Output the (X, Y) coordinate of the center of the cell containing the given text.  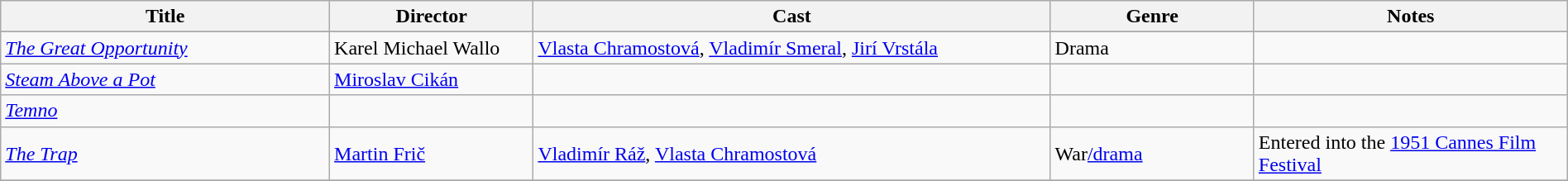
War/drama (1152, 154)
Miroslav Cikán (432, 79)
Genre (1152, 17)
Temno (165, 111)
Director (432, 17)
Entered into the 1951 Cannes Film Festival (1411, 154)
Notes (1411, 17)
Martin Frič (432, 154)
Steam Above a Pot (165, 79)
The Great Opportunity (165, 48)
The Trap (165, 154)
Vlasta Chramostová, Vladimír Smeral, Jirí Vrstála (792, 48)
Karel Michael Wallo (432, 48)
Vladimír Ráž, Vlasta Chramostová (792, 154)
Cast (792, 17)
Drama (1152, 48)
Title (165, 17)
